Provide the (X, Y) coordinate of the cell's center where the given text is located.  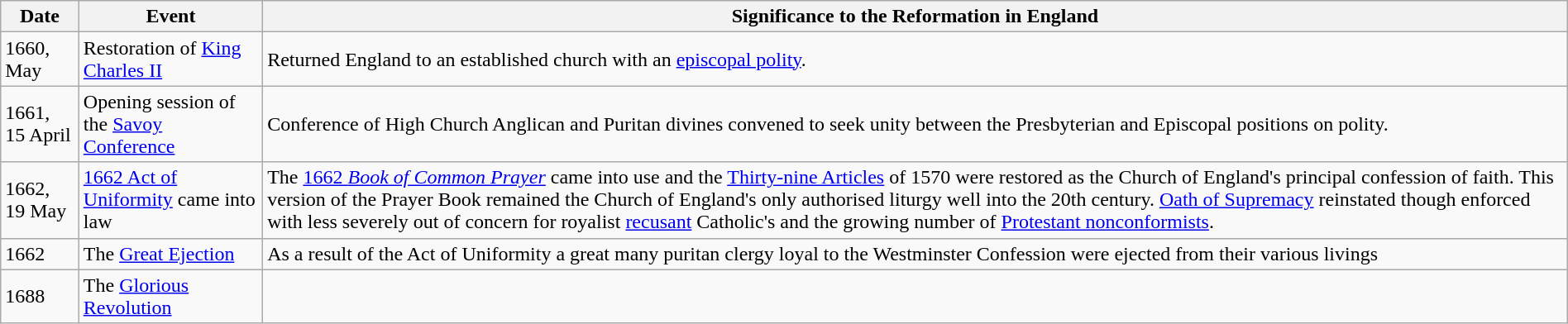
1662, 19 May (40, 200)
Restoration of King Charles II (170, 60)
Returned England to an established church with an episcopal polity. (915, 60)
Date (40, 17)
1661, 15 April (40, 124)
1660, May (40, 60)
Opening session of the Savoy Conference (170, 124)
1688 (40, 296)
The Glorious Revolution (170, 296)
1662 Act of Uniformity came into law (170, 200)
Significance to the Reformation in England (915, 17)
As a result of the Act of Uniformity a great many puritan clergy loyal to the Westminster Confession were ejected from their various livings (915, 254)
Event (170, 17)
The Great Ejection (170, 254)
1662 (40, 254)
Conference of High Church Anglican and Puritan divines convened to seek unity between the Presbyterian and Episcopal positions on polity. (915, 124)
